Extract the (x, y) coordinate from the center of the cell holding the provided text.  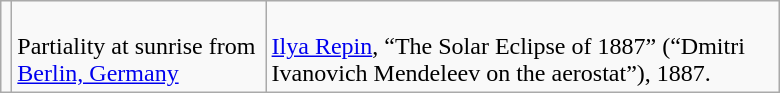
Ilya Repin, “The Solar Eclipse of 1887” (“Dmitri Ivanovich Mendeleev on the aerostat”), 1887. (522, 47)
Partiality at sunrise from Berlin, Germany (139, 47)
